Return [X, Y] of the center of cell containing provided text 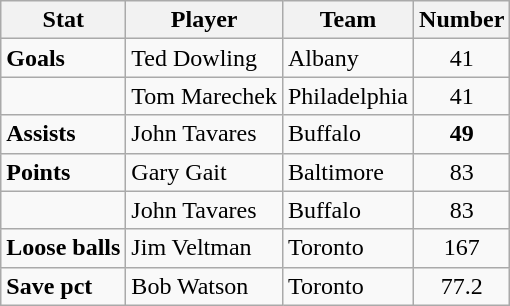
Stat [64, 20]
Loose balls [64, 248]
167 [462, 248]
Team [348, 20]
Number [462, 20]
Goals [64, 58]
Player [204, 20]
Points [64, 172]
Gary Gait [204, 172]
Jim Veltman [204, 248]
Bob Watson [204, 286]
Albany [348, 58]
Tom Marechek [204, 96]
Baltimore [348, 172]
Assists [64, 134]
Philadelphia [348, 96]
Ted Dowling [204, 58]
Save pct [64, 286]
77.2 [462, 286]
49 [462, 134]
